Scan for the cell matching the given text and deliver its (x, y) coordinate at center. 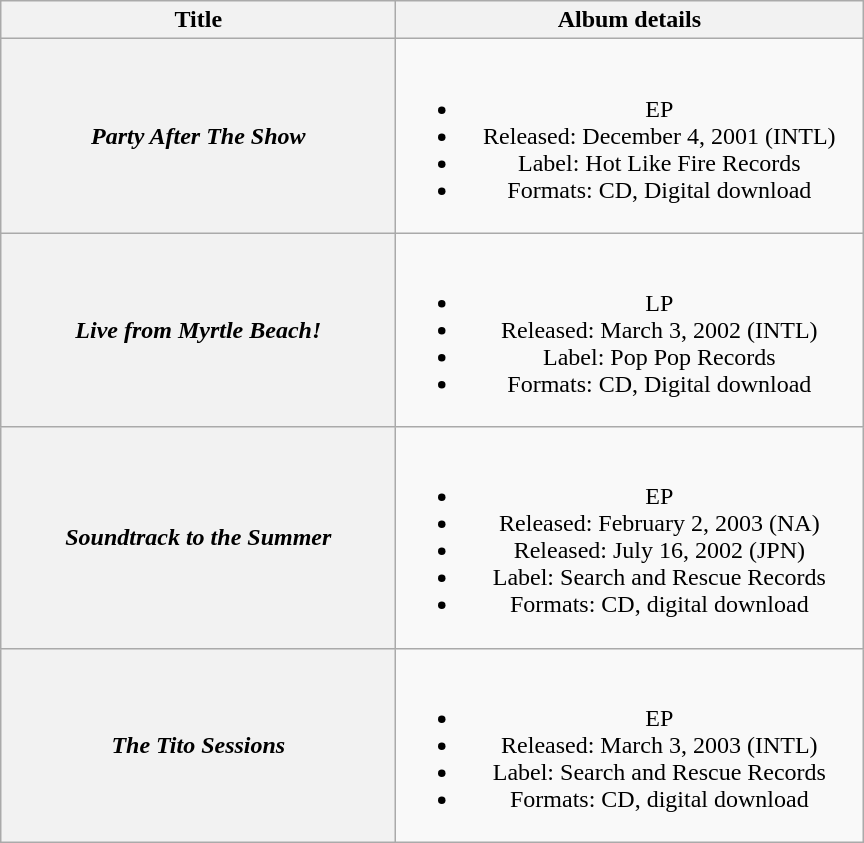
Album details (630, 20)
EPReleased: February 2, 2003 (NA)Released: July 16, 2002 (JPN)Label: Search and Rescue RecordsFormats: CD, digital download (630, 538)
Party After The Show (198, 136)
EPReleased: March 3, 2003 (INTL)Label: Search and Rescue RecordsFormats: CD, digital download (630, 745)
Soundtrack to the Summer (198, 538)
Title (198, 20)
The Tito Sessions (198, 745)
EPReleased: December 4, 2001 (INTL)Label: Hot Like Fire RecordsFormats: CD, Digital download (630, 136)
LPReleased: March 3, 2002 (INTL)Label: Pop Pop RecordsFormats: CD, Digital download (630, 330)
Live from Myrtle Beach! (198, 330)
